From the cell containing the given text, extract its center point as [X, Y] coordinate. 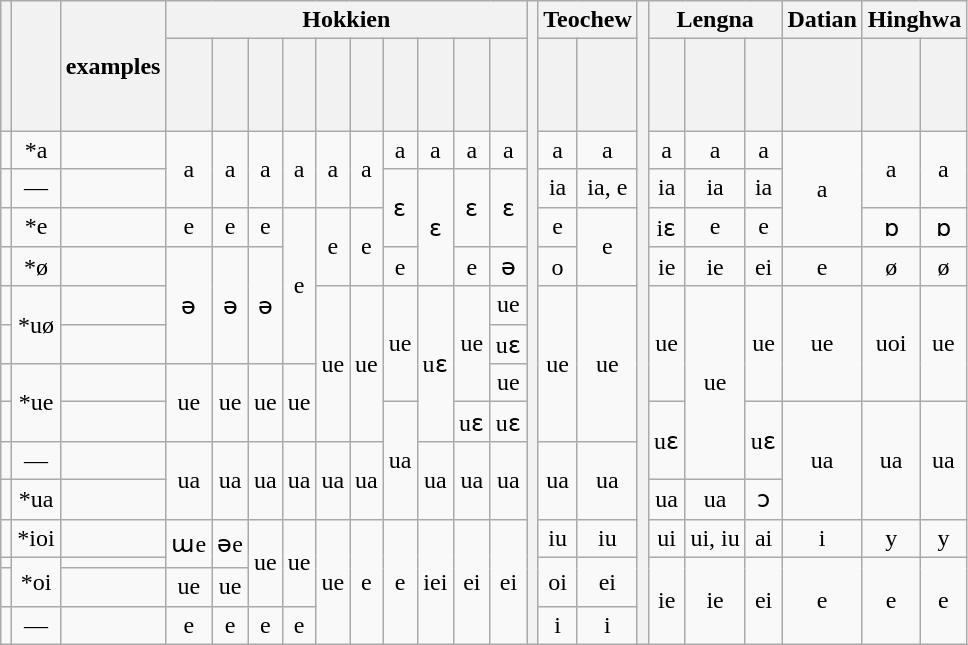
*ø [36, 267]
*uø [36, 325]
ɯe [189, 544]
examples [113, 66]
*ua [36, 499]
*oi [36, 582]
uoi [891, 344]
ɔ [764, 499]
*ioi [36, 538]
iɛ [666, 227]
ui, iu [715, 538]
ai [764, 538]
ui [666, 538]
*e [36, 227]
ia, e [607, 188]
Teochew [588, 20]
iei [436, 582]
Datian [822, 20]
*a [36, 150]
Lengna [715, 20]
oi [558, 582]
Hinghwa [914, 20]
əe [230, 544]
Hokkien [346, 20]
o [558, 267]
*ue [36, 403]
